Identify which cell holds the provided text, then report its [x, y] central coordinate. 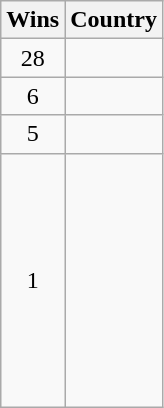
Country [114, 20]
1 [33, 280]
Wins [33, 20]
6 [33, 96]
28 [33, 58]
5 [33, 134]
